Return the [X, Y] coordinate for the center point of the cell that contains the specified text.  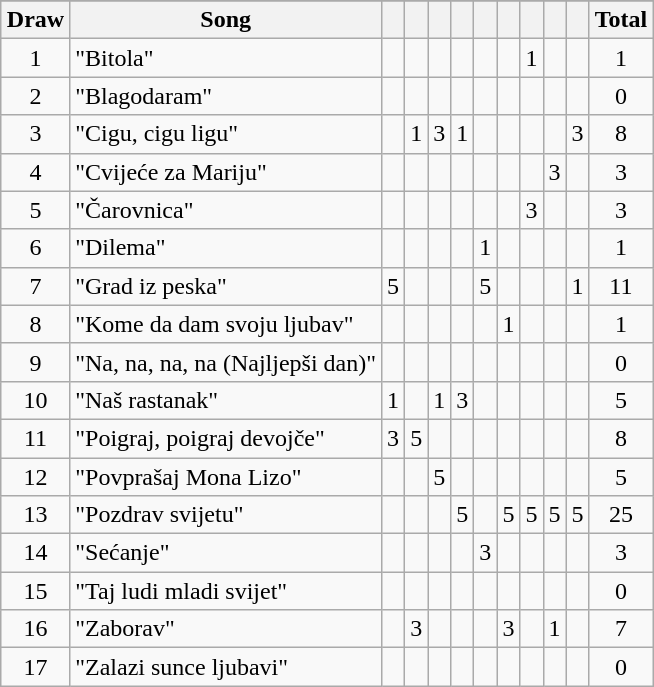
"Naš rastanak" [226, 400]
"Povprašaj Mona Lizo" [226, 477]
2 [35, 96]
16 [35, 629]
12 [35, 477]
15 [35, 591]
"Pozdrav svijetu" [226, 515]
"Bitola" [226, 58]
Total [621, 20]
"Taj ludi mladi svijet" [226, 591]
"Blagodaram" [226, 96]
"Čarovnica" [226, 210]
"Na, na, na, na (Najljepši dan)" [226, 362]
9 [35, 362]
"Cigu, cigu ligu" [226, 134]
"Dilema" [226, 248]
4 [35, 172]
Song [226, 20]
6 [35, 248]
"Poigraj, poigraj devojče" [226, 438]
25 [621, 515]
14 [35, 553]
"Grad iz peska" [226, 286]
"Cvijeće za Mariju" [226, 172]
Draw [35, 20]
17 [35, 667]
10 [35, 400]
"Kome da dam svoju ljubav" [226, 324]
13 [35, 515]
"Zaborav" [226, 629]
"Sećanje" [226, 553]
"Zalazi sunce ljubavi" [226, 667]
